Capture the cell that displays the provided text and extract its [X, Y] central coordinate. 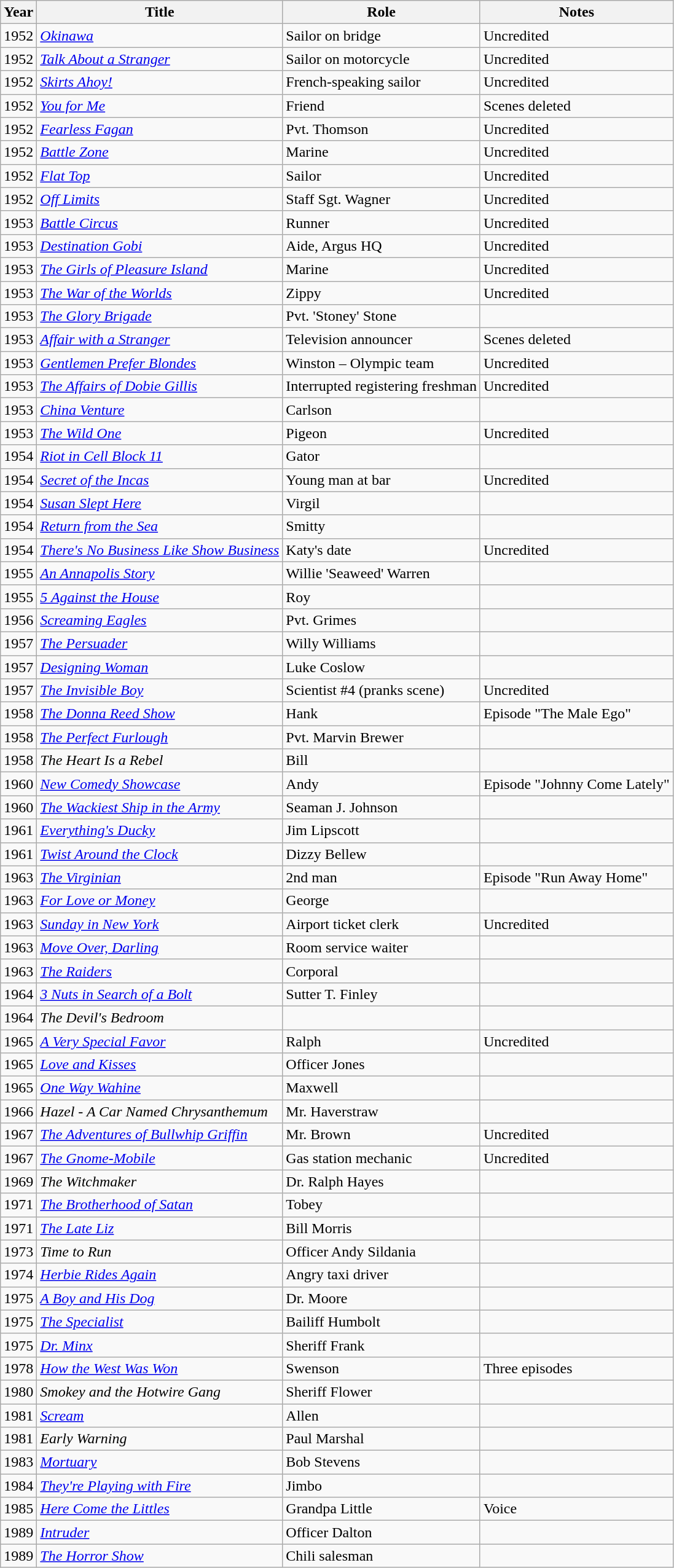
The Virginian [160, 877]
Swenson [382, 1368]
The Glory Brigade [160, 316]
Gator [382, 457]
One Way Wahine [160, 1088]
Role [382, 12]
Friend [382, 106]
The Devil's Bedroom [160, 1017]
Designing Woman [160, 667]
A Boy and His Dog [160, 1298]
Officer Jones [382, 1065]
Secret of the Incas [160, 480]
Ralph [382, 1041]
Sunday in New York [160, 924]
There's No Business Like Show Business [160, 550]
Episode "The Male Ego" [576, 714]
Staff Sgt. Wagner [382, 199]
Pigeon [382, 433]
Dr. Minx [160, 1345]
The Girls of Pleasure Island [160, 269]
Willie 'Seaweed' Warren [382, 573]
Grandpa Little [382, 1509]
Year [18, 12]
Interrupted registering freshman [382, 386]
Sheriff Frank [382, 1345]
Seaman J. Johnson [382, 807]
The Raiders [160, 971]
1974 [18, 1275]
Virgil [382, 503]
Okinawa [160, 36]
Three episodes [576, 1368]
Intruder [160, 1532]
Mr. Brown [382, 1135]
Mortuary [160, 1462]
Chili salesman [382, 1556]
Young man at bar [382, 480]
1980 [18, 1392]
Officer Dalton [382, 1532]
The Brotherhood of Satan [160, 1205]
Episode "Johnny Come Lately" [576, 784]
Time to Run [160, 1252]
Jim Lipscott [382, 831]
How the West Was Won [160, 1368]
The Persuader [160, 643]
The Invisible Boy [160, 691]
French-speaking sailor [382, 82]
Sailor on bridge [382, 36]
Gentlemen Prefer Blondes [160, 363]
Early Warning [160, 1439]
Sutter T. Finley [382, 994]
Affair with a Stranger [160, 340]
George [382, 901]
The Gnome-Mobile [160, 1158]
Gas station mechanic [382, 1158]
The Heart Is a Rebel [160, 761]
Herbie Rides Again [160, 1275]
Zippy [382, 293]
Title [160, 12]
Bill [382, 761]
The Donna Reed Show [160, 714]
Sheriff Flower [382, 1392]
Angry taxi driver [382, 1275]
Television announcer [382, 340]
Corporal [382, 971]
Room service waiter [382, 947]
Voice [576, 1509]
For Love or Money [160, 901]
Smitty [382, 527]
Episode "Run Away Home" [576, 877]
Dizzy Bellew [382, 854]
Airport ticket clerk [382, 924]
Here Come the Littles [160, 1509]
Move Over, Darling [160, 947]
Pvt. Thomson [382, 129]
The Late Liz [160, 1228]
Riot in Cell Block 11 [160, 457]
1983 [18, 1462]
Dr. Moore [382, 1298]
Andy [382, 784]
1956 [18, 620]
Screaming Eagles [160, 620]
Destination Gobi [160, 246]
Carlson [382, 410]
Paul Marshal [382, 1439]
Love and Kisses [160, 1065]
Mr. Haverstraw [382, 1111]
The Witchmaker [160, 1182]
Fearless Fagan [160, 129]
Pvt. 'Stoney' Stone [382, 316]
Susan Slept Here [160, 503]
Scream [160, 1415]
Aide, Argus HQ [382, 246]
Scientist #4 (pranks scene) [382, 691]
Return from the Sea [160, 527]
A Very Special Favor [160, 1041]
Off Limits [160, 199]
Talk About a Stranger [160, 59]
Roy [382, 597]
Tobey [382, 1205]
Hank [382, 714]
Willy Williams [382, 643]
Pvt. Marvin Brewer [382, 737]
The Affairs of Dobie Gillis [160, 386]
Katy's date [382, 550]
3 Nuts in Search of a Bolt [160, 994]
2nd man [382, 877]
Winston – Olympic team [382, 363]
Everything's Ducky [160, 831]
1969 [18, 1182]
Skirts Ahoy! [160, 82]
Maxwell [382, 1088]
Bob Stevens [382, 1462]
Sailor [382, 176]
Allen [382, 1415]
Runner [382, 222]
Twist Around the Clock [160, 854]
Jimbo [382, 1486]
The Wild One [160, 433]
The Horror Show [160, 1556]
The War of the Worlds [160, 293]
1984 [18, 1486]
1985 [18, 1509]
Bailiff Humbolt [382, 1322]
Dr. Ralph Hayes [382, 1182]
Sailor on motorcycle [382, 59]
An Annapolis Story [160, 573]
Luke Coslow [382, 667]
The Perfect Furlough [160, 737]
Battle Zone [160, 152]
China Venture [160, 410]
Bill Morris [382, 1228]
Flat Top [160, 176]
Notes [576, 12]
The Specialist [160, 1322]
They're Playing with Fire [160, 1486]
New Comedy Showcase [160, 784]
1966 [18, 1111]
You for Me [160, 106]
Smokey and the Hotwire Gang [160, 1392]
1973 [18, 1252]
Battle Circus [160, 222]
5 Against the House [160, 597]
The Adventures of Bullwhip Griffin [160, 1135]
Pvt. Grimes [382, 620]
The Wackiest Ship in the Army [160, 807]
1978 [18, 1368]
Officer Andy Sildania [382, 1252]
Hazel - A Car Named Chrysanthemum [160, 1111]
